Output the (x, y) coordinate of the center of the cell containing the given text.  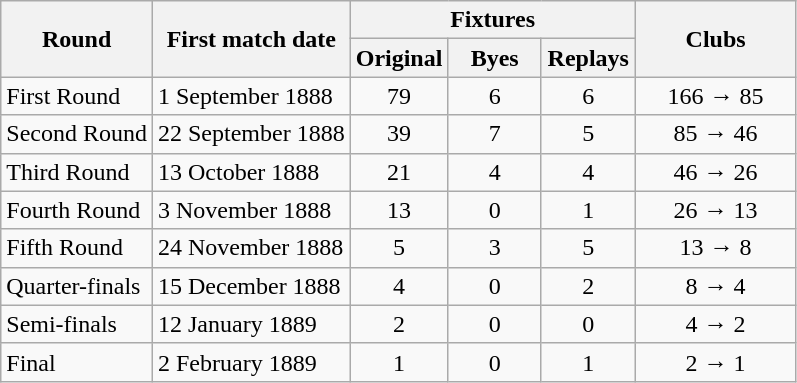
Fixtures (492, 20)
13 → 8 (716, 248)
85 → 46 (716, 134)
Byes (495, 58)
166 → 85 (716, 96)
Replays (588, 58)
2 → 1 (716, 362)
Semi-finals (77, 324)
Final (77, 362)
Second Round (77, 134)
79 (399, 96)
4 → 2 (716, 324)
1 September 1888 (251, 96)
Original (399, 58)
22 September 1888 (251, 134)
First Round (77, 96)
Third Round (77, 172)
21 (399, 172)
24 November 1888 (251, 248)
3 November 1888 (251, 210)
26 → 13 (716, 210)
13 October 1888 (251, 172)
8 → 4 (716, 286)
Fourth Round (77, 210)
First match date (251, 39)
3 (495, 248)
Round (77, 39)
12 January 1889 (251, 324)
2 February 1889 (251, 362)
Quarter-finals (77, 286)
Clubs (716, 39)
39 (399, 134)
Fifth Round (77, 248)
15 December 1888 (251, 286)
46 → 26 (716, 172)
13 (399, 210)
7 (495, 134)
